Determine the (x, y) coordinate at the center of the cell enclosing the given text.  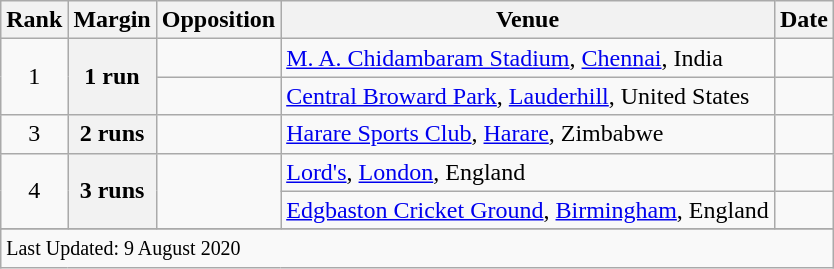
3 runs (112, 191)
Last Updated: 9 August 2020 (418, 248)
Venue (528, 20)
4 (34, 191)
Margin (112, 20)
M. A. Chidambaram Stadium, Chennai, India (528, 58)
1 run (112, 77)
Lord's, London, England (528, 172)
Date (804, 20)
Central Broward Park, Lauderhill, United States (528, 96)
Rank (34, 20)
1 (34, 77)
Edgbaston Cricket Ground, Birmingham, England (528, 210)
3 (34, 134)
2 runs (112, 134)
Opposition (218, 20)
Harare Sports Club, Harare, Zimbabwe (528, 134)
